Return [x, y] of the center of cell containing provided text 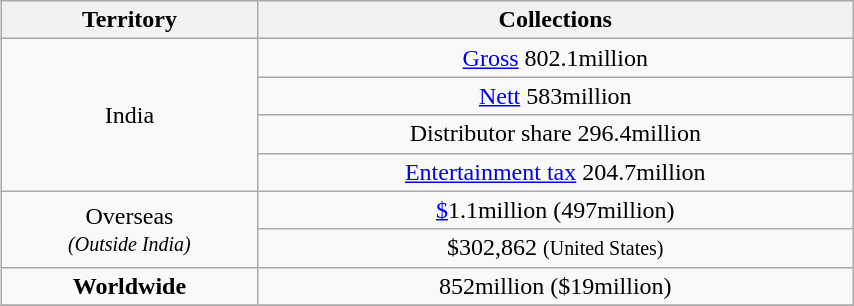
Gross 802.1million [555, 58]
Distributor share 296.4million [555, 134]
Nett 583million [555, 96]
Territory [130, 20]
$302,862 (United States) [555, 248]
Worldwide [130, 286]
Entertainment tax 204.7million [555, 172]
Overseas(Outside India) [130, 229]
$1.1million (497million) [555, 210]
India [130, 115]
Collections [555, 20]
852million ($19million) [555, 286]
